Return (X, Y) of the center of cell containing provided text 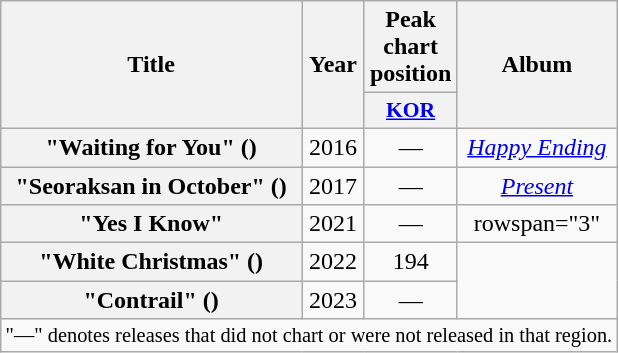
Year (334, 65)
KOR (410, 111)
Happy Ending (537, 147)
"Contrail" () (152, 300)
"Yes I Know" (152, 224)
194 (410, 262)
2022 (334, 262)
"—" denotes releases that did not chart or were not released in that region. (309, 336)
2021 (334, 224)
"Waiting for You" () (152, 147)
"White Christmas" () (152, 262)
Album (537, 65)
rowspan="3" (537, 224)
2023 (334, 300)
"Seoraksan in October" () (152, 185)
2017 (334, 185)
Present (537, 185)
2016 (334, 147)
Title (152, 65)
Peak chart position (410, 47)
